Locate the cell with the specified text and output its [X, Y] center coordinate. 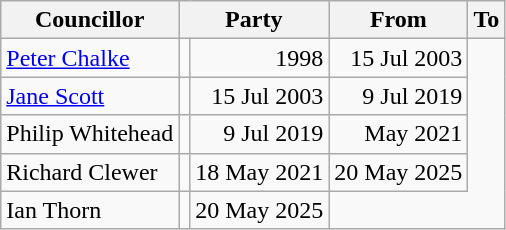
Peter Chalke [90, 58]
Jane Scott [90, 96]
May 2021 [398, 134]
1998 [260, 58]
Party [254, 20]
Philip Whitehead [90, 134]
To [486, 20]
Councillor [90, 20]
18 May 2021 [260, 172]
From [398, 20]
Ian Thorn [90, 210]
Richard Clewer [90, 172]
